Return (x, y) of the center of cell containing provided text 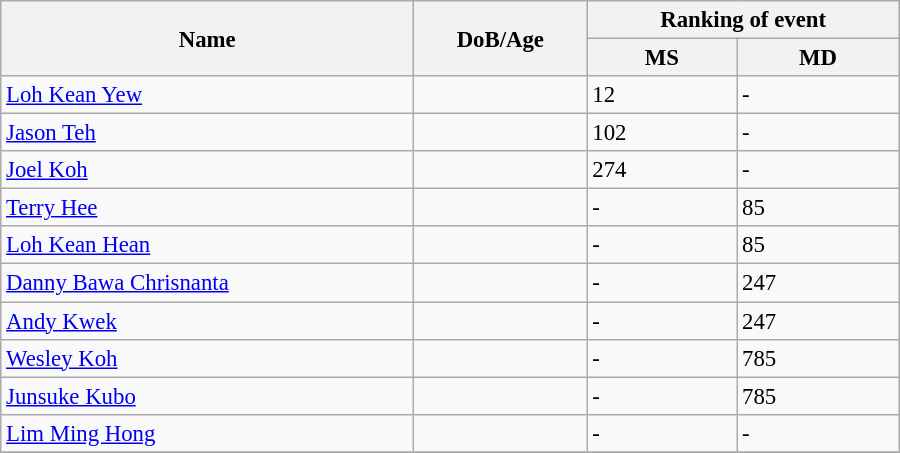
Name (208, 38)
12 (662, 95)
Joel Koh (208, 170)
Lim Ming Hong (208, 433)
274 (662, 170)
Ranking of event (743, 20)
Terry Hee (208, 208)
Wesley Koh (208, 358)
Loh Kean Yew (208, 95)
MD (818, 58)
DoB/Age (500, 38)
Jason Teh (208, 133)
MS (662, 58)
Loh Kean Hean (208, 245)
102 (662, 133)
Andy Kwek (208, 321)
Danny Bawa Chrisnanta (208, 283)
Junsuke Kubo (208, 396)
